Locate the cell with the specified text and output its [X, Y] center coordinate. 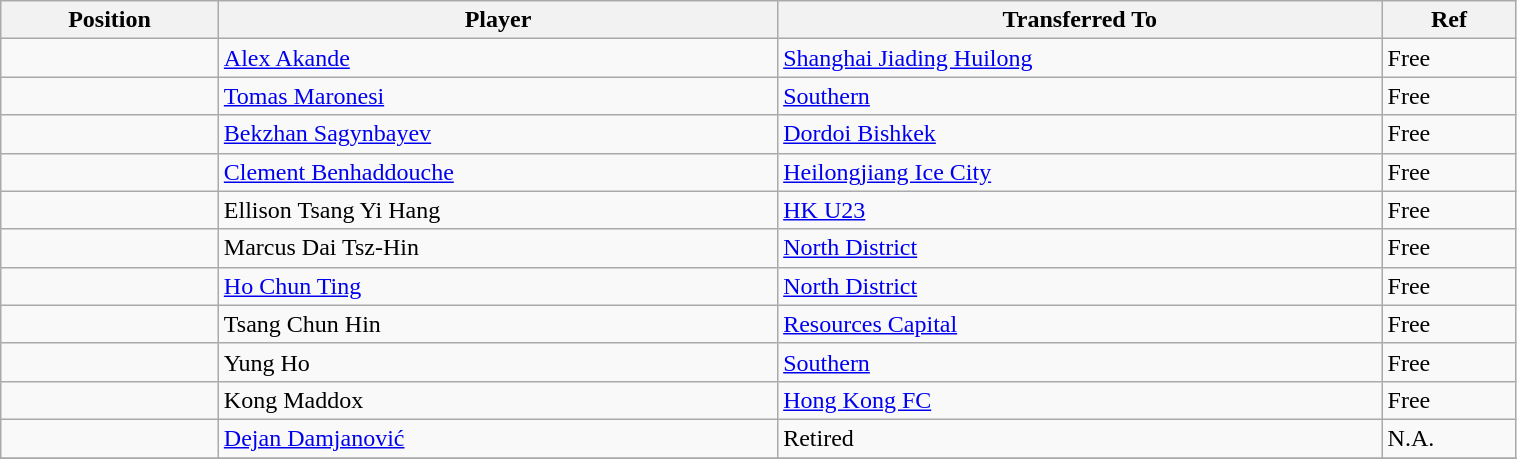
Hong Kong FC [1080, 400]
Player [498, 20]
Heilongjiang Ice City [1080, 172]
Alex Akande [498, 58]
Kong Maddox [498, 400]
Transferred To [1080, 20]
Dejan Damjanović [498, 438]
Clement Benhaddouche [498, 172]
HK U23 [1080, 210]
Marcus Dai Tsz-Hin [498, 248]
Shanghai Jiading Huilong [1080, 58]
N.A. [1449, 438]
Ho Chun Ting [498, 286]
Ref [1449, 20]
Retired [1080, 438]
Dordoi Bishkek [1080, 134]
Yung Ho [498, 362]
Tsang Chun Hin [498, 324]
Tomas Maronesi [498, 96]
Resources Capital [1080, 324]
Position [110, 20]
Ellison Tsang Yi Hang [498, 210]
Bekzhan Sagynbayev [498, 134]
